Scan for the cell matching the given text and deliver its (X, Y) coordinate at center. 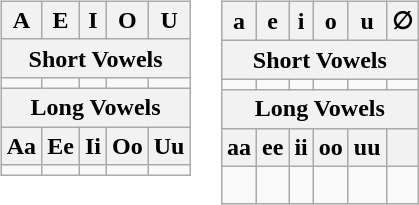
uu (367, 147)
u (367, 21)
Aa (21, 145)
a (238, 21)
Ee (61, 145)
I (92, 20)
oo (330, 147)
∅ (402, 21)
ii (301, 147)
e (273, 21)
E (61, 20)
Uu (169, 145)
ee (273, 147)
A (21, 20)
Ii (92, 145)
o (330, 21)
O (127, 20)
U (169, 20)
Oo (127, 145)
aa (238, 147)
i (301, 21)
